Output the (X, Y) coordinate of the center of the cell containing the given text.  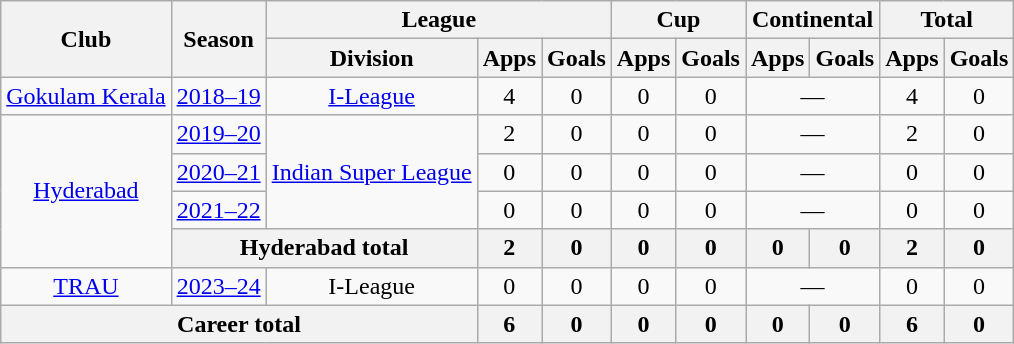
2020–21 (218, 172)
Gokulam Kerala (86, 96)
League (438, 20)
Division (372, 58)
Total (947, 20)
2018–19 (218, 96)
Career total (239, 324)
Cup (678, 20)
2021–22 (218, 210)
Season (218, 39)
2023–24 (218, 286)
2019–20 (218, 134)
Club (86, 39)
Continental (813, 20)
Hyderabad total (324, 248)
Hyderabad (86, 191)
TRAU (86, 286)
Indian Super League (372, 172)
